Pinpoint the cell where the given text exists, returning its [X, Y] midpoint coordinate. 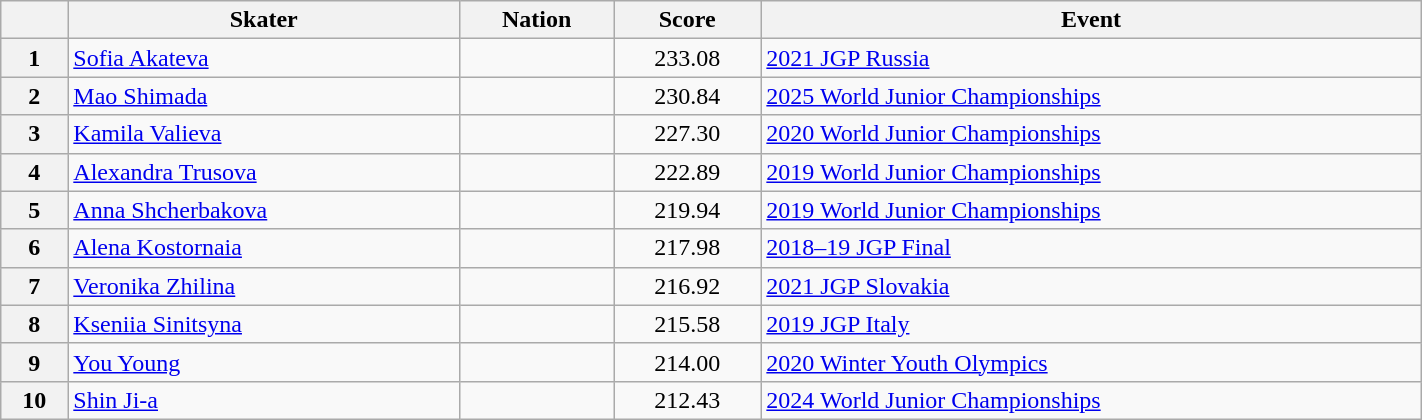
227.30 [688, 134]
2019 JGP Italy [1091, 324]
2018–19 JGP Final [1091, 248]
230.84 [688, 96]
233.08 [688, 58]
2024 World Junior Championships [1091, 400]
Kseniia Sinitsyna [264, 324]
6 [34, 248]
Event [1091, 20]
Veronika Zhilina [264, 286]
214.00 [688, 362]
Mao Shimada [264, 96]
2020 World Junior Championships [1091, 134]
219.94 [688, 210]
Anna Shcherbakova [264, 210]
3 [34, 134]
Score [688, 20]
Kamila Valieva [264, 134]
217.98 [688, 248]
Sofia Akateva [264, 58]
215.58 [688, 324]
Alena Kostornaia [264, 248]
Nation [537, 20]
Shin Ji-a [264, 400]
2 [34, 96]
2021 JGP Russia [1091, 58]
Alexandra Trusova [264, 172]
10 [34, 400]
7 [34, 286]
5 [34, 210]
4 [34, 172]
2021 JGP Slovakia [1091, 286]
222.89 [688, 172]
Skater [264, 20]
You Young [264, 362]
2020 Winter Youth Olympics [1091, 362]
2025 World Junior Championships [1091, 96]
8 [34, 324]
216.92 [688, 286]
9 [34, 362]
212.43 [688, 400]
1 [34, 58]
